Detect which cell encompasses the target text, then output its [X, Y] center coordinate. 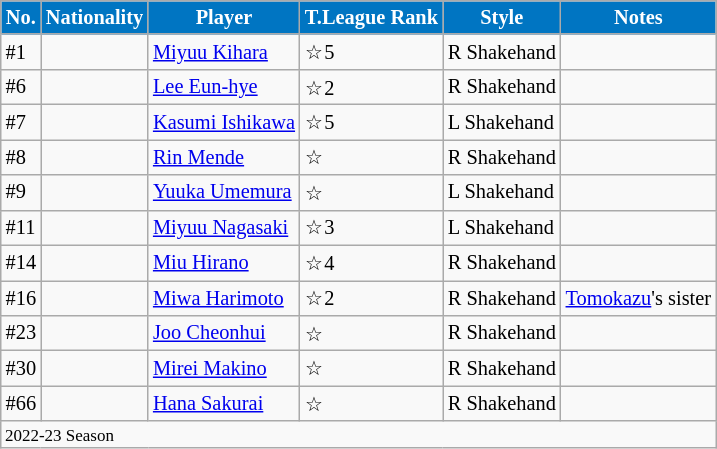
#1 [21, 52]
2022-23 Season [358, 434]
T.League Rank [372, 17]
#11 [21, 228]
#23 [21, 332]
#30 [21, 368]
Style [502, 17]
Joo Cheonhui [224, 332]
Nationality [94, 17]
#7 [21, 122]
Mirei Makino [224, 368]
#66 [21, 404]
Kasumi Ishikawa [224, 122]
Miwa Harimoto [224, 298]
Yuuka Umemura [224, 192]
Notes [638, 17]
#6 [21, 86]
No. [21, 17]
Miu Hirano [224, 262]
#16 [21, 298]
#14 [21, 262]
Miyuu Nagasaki [224, 228]
☆3 [372, 228]
#8 [21, 156]
Hana Sakurai [224, 404]
Player [224, 17]
☆4 [372, 262]
Rin Mende [224, 156]
#9 [21, 192]
Lee Eun-hye [224, 86]
Miyuu Kihara [224, 52]
Tomokazu's sister [638, 298]
